Capture the cell that displays the provided text and extract its [X, Y] central coordinate. 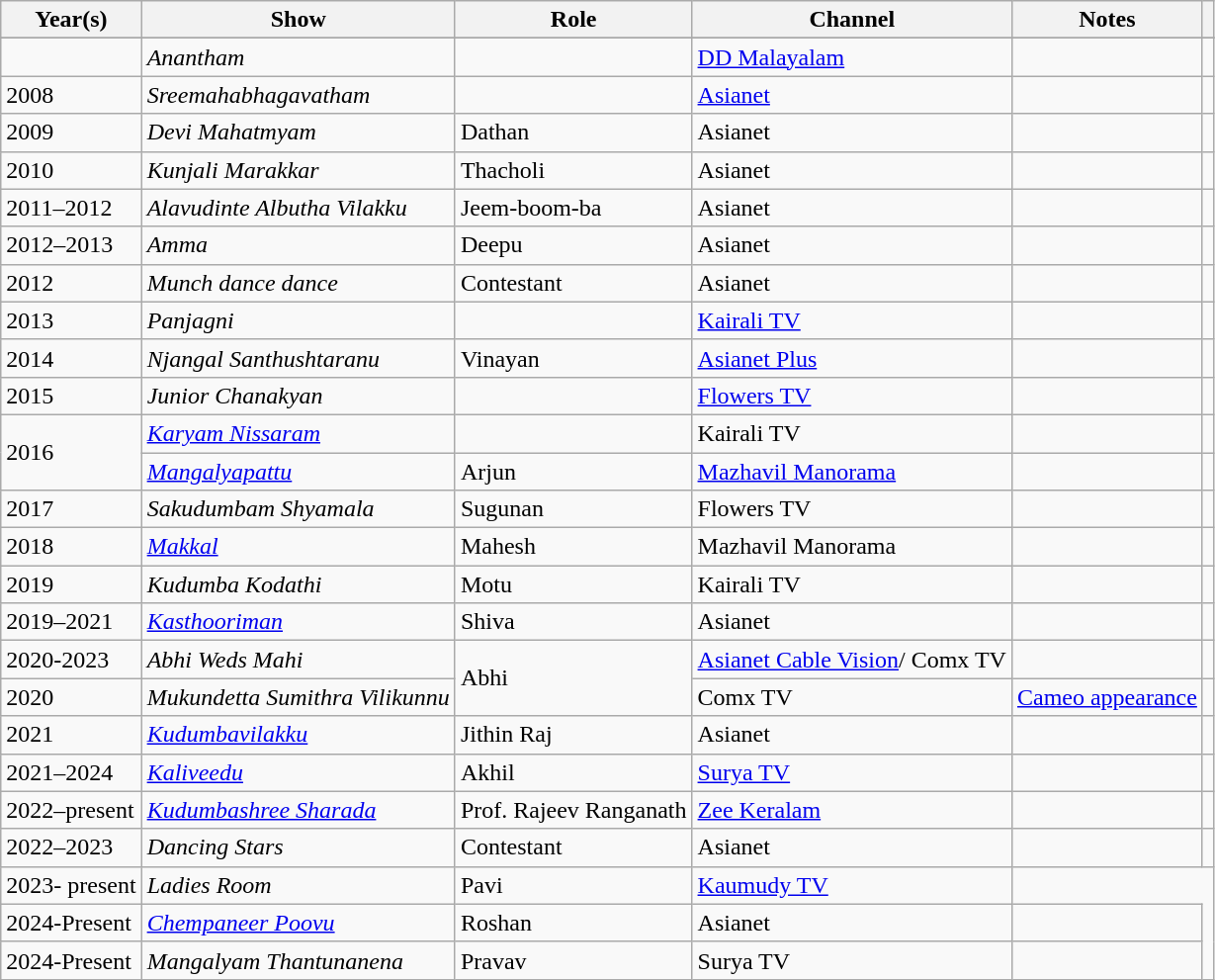
2019–2021 [71, 622]
Njangal Santhushtaranu [299, 358]
Kunjali Marakkar [299, 170]
2017 [71, 509]
Akhil [573, 772]
Kudumba Kodathi [299, 584]
2009 [71, 133]
Makkal [299, 547]
Deepu [573, 245]
Sakudumbam Shyamala [299, 509]
Kaliveedu [299, 772]
Notes [1107, 20]
Prof. Rajeev Ranganath [573, 810]
2012–2013 [71, 245]
2021 [71, 735]
Chempaneer Poovu [299, 923]
Dathan [573, 133]
Pravav [573, 960]
Cameo appearance [1107, 697]
Devi Mahatmyam [299, 133]
2020 [71, 697]
Channel [852, 20]
2022–present [71, 810]
Asianet Cable Vision/ Comx TV [852, 660]
2014 [71, 358]
Jeem-boom-ba [573, 208]
Abhi Weds Mahi [299, 660]
Arjun [573, 472]
Anantham [299, 57]
2016 [71, 452]
Junior Chanakyan [299, 396]
Roshan [573, 923]
Karyam Nissaram [299, 433]
2013 [71, 320]
2023- present [71, 885]
Panjagni [299, 320]
Kudumbashree Sharada [299, 810]
2022–2023 [71, 847]
Comx TV [852, 697]
2012 [71, 283]
2019 [71, 584]
Ladies Room [299, 885]
Show [299, 20]
Kudumbavilakku [299, 735]
Dancing Stars [299, 847]
2008 [71, 95]
Sreemahabhagavatham [299, 95]
Kaumudy TV [852, 885]
Jithin Raj [573, 735]
Zee Keralam [852, 810]
Munch dance dance [299, 283]
2011–2012 [71, 208]
2010 [71, 170]
2018 [71, 547]
Thacholi [573, 170]
Mukundetta Sumithra Vilikunnu [299, 697]
2021–2024 [71, 772]
Amma [299, 245]
Mangalyapattu [299, 472]
Mangalyam Thantunanena [299, 960]
2020-2023 [71, 660]
Abhi [573, 678]
Shiva [573, 622]
Kasthooriman [299, 622]
Mahesh [573, 547]
DD Malayalam [852, 57]
Vinayan [573, 358]
Asianet Plus [852, 358]
Role [573, 20]
Motu [573, 584]
Year(s) [71, 20]
Pavi [573, 885]
2015 [71, 396]
Sugunan [573, 509]
Alavudinte Albutha Vilakku [299, 208]
